Return (x, y) of the center of cell containing provided text 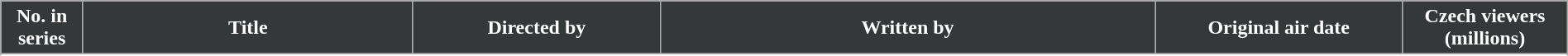
Written by (907, 28)
Title (248, 28)
Original air date (1279, 28)
No. inseries (42, 28)
Directed by (536, 28)
Czech viewers(millions) (1485, 28)
